Pinpoint the cell where the given text exists, returning its (X, Y) midpoint coordinate. 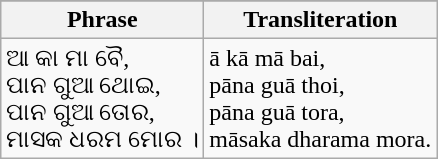
ā kā mā bai,pāna guā thoi,pāna guā tora,māsaka dharama mora. (320, 98)
Transliteration (320, 20)
Phrase (102, 20)
ଆ କା ମା ବୈ,ପାନ ଗୁଆ ଥୋଇ,ପାନ ଗୁଆ ତୋର,ମାସକ ଧରମ ମୋର । (102, 98)
